Return [x, y] of the center of cell containing provided text 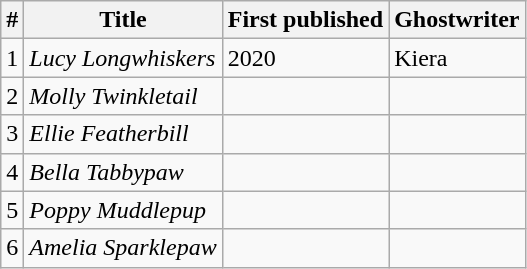
2 [12, 96]
# [12, 20]
Lucy Longwhiskers [123, 58]
Bella Tabbypaw [123, 172]
1 [12, 58]
Title [123, 20]
Kiera [457, 58]
Poppy Muddlepup [123, 210]
Molly Twinkletail [123, 96]
2020 [305, 58]
6 [12, 248]
First published [305, 20]
Ellie Featherbill [123, 134]
4 [12, 172]
5 [12, 210]
Ghostwriter [457, 20]
Amelia Sparklepaw [123, 248]
3 [12, 134]
